Extract the (X, Y) coordinate from the center of the cell holding the provided text.  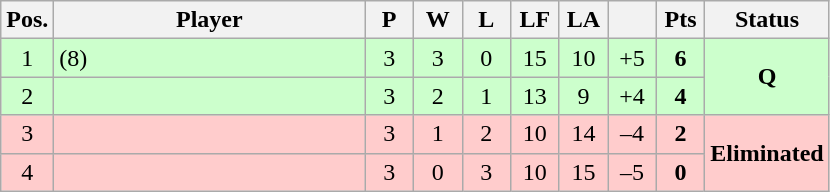
9 (584, 96)
13 (536, 96)
14 (584, 134)
+5 (632, 58)
LF (536, 20)
P (390, 20)
6 (680, 58)
LA (584, 20)
L (486, 20)
Pts (680, 20)
–4 (632, 134)
W (438, 20)
+4 (632, 96)
Player (210, 20)
Pos. (28, 20)
Q (767, 77)
Eliminated (767, 153)
–5 (632, 172)
(8) (210, 58)
Status (767, 20)
